From the cell containing the given text, extract its center point as (X, Y) coordinate. 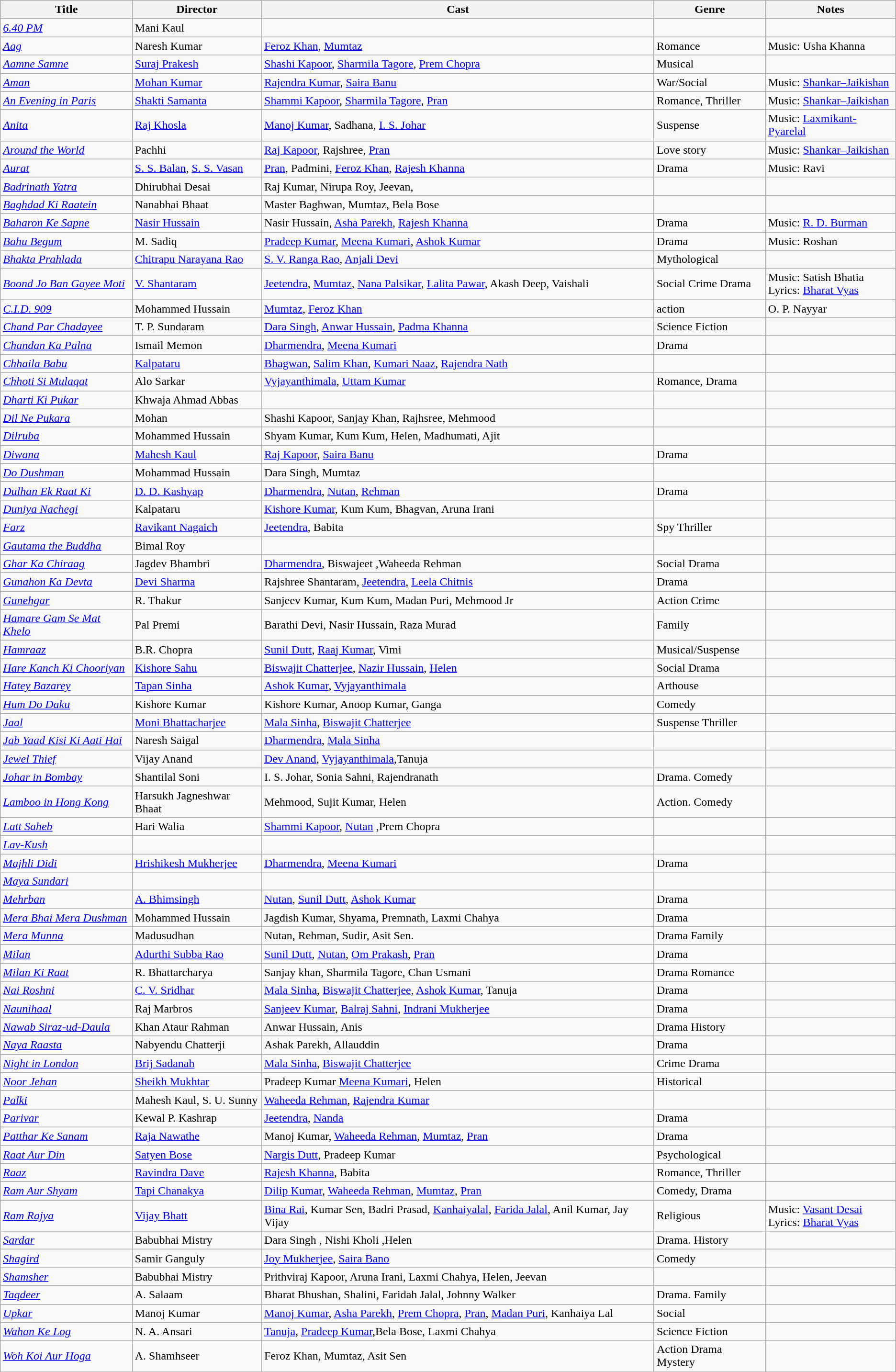
Wahan Ke Log (67, 1331)
Lav-Kush (67, 844)
Comedy, Drama (709, 1191)
Notes (830, 10)
A. Bhimsingh (197, 900)
Raj Kumar, Nirupa Roy, Jeevan, (458, 186)
Sanjeev Kumar, Balraj Sahni, Indrani Mukherjee (458, 1009)
Rajendra Kumar, Saira Banu (458, 82)
Mohammad Hussain (197, 472)
Dilip Kumar, Waheeda Rehman, Mumtaz, Pran (458, 1191)
Mahesh Kaul (197, 454)
Noor Jehan (67, 1081)
T. P. Sundaram (197, 327)
Duniya Nachegi (67, 509)
Nasir Hussain, Asha Parekh, Rajesh Khanna (458, 223)
Palki (67, 1100)
Pradeep Kumar, Meena Kumari, Ashok Kumar (458, 241)
R. Thakur (197, 600)
Woh Koi Aur Hoga (67, 1356)
Mehmood, Sujit Kumar, Helen (458, 801)
Nabyendu Chatterji (197, 1045)
Ismail Memon (197, 345)
Chand Par Chadayee (67, 327)
A. Shamhseer (197, 1356)
Anwar Hussain, Anis (458, 1027)
O. P. Nayyar (830, 309)
Title (67, 10)
Shamsher (67, 1277)
Music: Laxmikant-Pyarelal (830, 125)
Shantilal Soni (197, 777)
Bina Rai, Kumar Sen, Badri Prasad, Kanhaiyalal, Farida Jalal, Anil Kumar, Jay Vijay (458, 1216)
Mehrban (67, 900)
Hamare Gam Se Mat Khelo (67, 625)
Drama. Comedy (709, 777)
Rajesh Khanna, Babita (458, 1173)
Diwana (67, 454)
Nanabhai Bhaat (197, 204)
Nasir Hussain (197, 223)
Khan Ataur Rahman (197, 1027)
Pran, Padmini, Feroz Khan, Rajesh Khanna (458, 168)
Pachhi (197, 150)
Aurat (67, 168)
Hum Do Daku (67, 704)
Farz (67, 527)
Music: R. D. Burman (830, 223)
Tapi Chanakya (197, 1191)
Joy Mukherjee, Saira Bano (458, 1259)
Suraj Prakesh (197, 64)
Tapan Sinha (197, 686)
Gunehgar (67, 600)
Manoj Kumar, Asha Parekh, Prem Chopra, Pran, Madan Puri, Kanhaiya Lal (458, 1313)
Madusudhan (197, 936)
Kishore Kumar (197, 704)
Shammi Kapoor, Nutan ,Prem Chopra (458, 826)
Ravindra Dave (197, 1173)
Maya Sundari (67, 881)
R. Bhattarcharya (197, 972)
Shyam Kumar, Kum Kum, Helen, Madhumati, Ajit (458, 436)
Drama. Family (709, 1295)
Dharmendra, Nutan, Rehman (458, 491)
Night in London (67, 1063)
Music: Roshan (830, 241)
Brij Sadanah (197, 1063)
Rajshree Shantaram, Jeetendra, Leela Chitnis (458, 582)
Naresh Kumar (197, 46)
Crime Drama (709, 1063)
Johar in Bombay (67, 777)
Raj Kapoor, Saira Banu (458, 454)
Mohan Kumar (197, 82)
Shammi Kapoor, Sharmila Tagore, Pran (458, 101)
Prithviraj Kapoor, Aruna Irani, Laxmi Chahya, Helen, Jeevan (458, 1277)
Love story (709, 150)
Boond Jo Ban Gayee Moti (67, 284)
Mera Munna (67, 936)
Action Drama Mystery (709, 1356)
Ashak Parekh, Allauddin (458, 1045)
Bhakta Prahlada (67, 259)
Baghdad Ki Raatein (67, 204)
Pal Premi (197, 625)
Jab Yaad Kisi Ki Aati Hai (67, 741)
Nawab Siraz-ud-Daula (67, 1027)
Sheikh Mukhtar (197, 1081)
Moni Bhattacharjee (197, 722)
Manoj Kumar (197, 1313)
Director (197, 10)
Music: Ravi (830, 168)
Dharmendra, Biswajeet ,Waheeda Rehman (458, 564)
Raj Khosla (197, 125)
Manoj Kumar, Waheeda Rehman, Mumtaz, Pran (458, 1136)
Romance, Drama (709, 382)
Satyen Bose (197, 1154)
Social (709, 1313)
Mohan (197, 418)
Devi Sharma (197, 582)
Jagdev Bhambri (197, 564)
Aamne Samne (67, 64)
Drama. History (709, 1240)
Chandan Ka Palna (67, 345)
Latt Saheb (67, 826)
Dulhan Ek Raat Ki (67, 491)
Naresh Saigal (197, 741)
Sanjay khan, Sharmila Tagore, Chan Usmani (458, 972)
Tanuja, Pradeep Kumar,Bela Bose, Laxmi Chahya (458, 1331)
Raja Nawathe (197, 1136)
Gunahon Ka Devta (67, 582)
Mera Bhai Mera Dushman (67, 918)
Suspense (709, 125)
Bimal Roy (197, 545)
Aag (67, 46)
Drama Romance (709, 972)
Sunil Dutt, Raaj Kumar, Vimi (458, 650)
Romance (709, 46)
Dil Ne Pukara (67, 418)
Master Baghwan, Mumtaz, Bela Bose (458, 204)
Chhaila Babu (67, 363)
Biswajit Chatterjee, Nazir Hussain, Helen (458, 668)
Kishore Kumar, Kum Kum, Bhagvan, Aruna Irani (458, 509)
Barathi Devi, Nasir Hussain, Raza Murad (458, 625)
War/Social (709, 82)
S. S. Balan, S. S. Vasan (197, 168)
Alo Sarkar (197, 382)
Raat Aur Din (67, 1154)
Jeetendra, Nanda (458, 1118)
Dara Singh , Nishi Kholi ,Helen (458, 1240)
Vyjayanthimala, Uttam Kumar (458, 382)
Shashi Kapoor, Sharmila Tagore, Prem Chopra (458, 64)
Bharat Bhushan, Shalini, Faridah Jalal, Johnny Walker (458, 1295)
Drama History (709, 1027)
Lamboo in Hong Kong (67, 801)
Ravikant Nagaich (197, 527)
Jeetendra, Mumtaz, Nana Palsikar, Lalita Pawar, Akash Deep, Vaishali (458, 284)
Sunil Dutt, Nutan, Om Prakash, Pran (458, 954)
Feroz Khan, Mumtaz, Asit Sen (458, 1356)
Bahu Begum (67, 241)
Ashok Kumar, Vyjayanthimala (458, 686)
Milan (67, 954)
Around the World (67, 150)
Dara Singh, Anwar Hussain, Padma Khanna (458, 327)
Naunihaal (67, 1009)
Jagdish Kumar, Shyama, Premnath, Laxmi Chahya (458, 918)
Bhagwan, Salim Khan, Kumari Naaz, Rajendra Nath (458, 363)
Musical (709, 64)
Do Dushman (67, 472)
Suspense Thriller (709, 722)
Dharmendra, Mala Sinha (458, 741)
Mythological (709, 259)
action (709, 309)
Ram Aur Shyam (67, 1191)
Waheeda Rehman, Rajendra Kumar (458, 1100)
Nutan, Sunil Dutt, Ashok Kumar (458, 900)
Kishore Kumar, Anoop Kumar, Ganga (458, 704)
Music: Vasant DesaiLyrics: Bharat Vyas (830, 1216)
Shakti Samanta (197, 101)
Baharon Ke Sapne (67, 223)
Gautama the Buddha (67, 545)
Social Crime Drama (709, 284)
Religious (709, 1216)
Hamraaz (67, 650)
N. A. Ansari (197, 1331)
Milan Ki Raat (67, 972)
Majhli Didi (67, 863)
Spy Thriller (709, 527)
Jaal (67, 722)
An Evening in Paris (67, 101)
Feroz Khan, Mumtaz (458, 46)
C.I.D. 909 (67, 309)
Music: Satish BhatiaLyrics: Bharat Vyas (830, 284)
Taqdeer (67, 1295)
Musical/Suspense (709, 650)
Dara Singh, Mumtaz (458, 472)
V. Shantaram (197, 284)
Genre (709, 10)
Music: Usha Khanna (830, 46)
Dhirubhai Desai (197, 186)
I. S. Johar, Sonia Sahni, Rajendranath (458, 777)
Harsukh Jagneshwar Bhaat (197, 801)
Hrishikesh Mukherjee (197, 863)
Mani Kaul (197, 28)
C. V. Sridhar (197, 990)
Cast (458, 10)
Vijay Anand (197, 759)
Samir Ganguly (197, 1259)
Parivar (67, 1118)
Anita (67, 125)
Historical (709, 1081)
Patthar Ke Sanam (67, 1136)
D. D. Kashyap (197, 491)
Mahesh Kaul, S. U. Sunny (197, 1100)
Dharti Ki Pukar (67, 400)
Khwaja Ahmad Abbas (197, 400)
Action Crime (709, 600)
Sardar (67, 1240)
Psychological (709, 1154)
Mumtaz, Feroz Khan (458, 309)
Kewal P. Kashrap (197, 1118)
S. V. Ranga Rao, Anjali Devi (458, 259)
Chitrapu Narayana Rao (197, 259)
Hatey Bazarey (67, 686)
Chhoti Si Mulaqat (67, 382)
Aman (67, 82)
Drama Family (709, 936)
Kishore Sahu (197, 668)
6.40 PM (67, 28)
Raj Kapoor, Rajshree, Pran (458, 150)
Hari Walia (197, 826)
Jewel Thief (67, 759)
Action. Comedy (709, 801)
Raj Marbros (197, 1009)
Raaz (67, 1173)
Adurthi Subba Rao (197, 954)
Upkar (67, 1313)
Sanjeev Kumar, Kum Kum, Madan Puri, Mehmood Jr (458, 600)
M. Sadiq (197, 241)
Dilruba (67, 436)
Badrinath Yatra (67, 186)
Manoj Kumar, Sadhana, I. S. Johar (458, 125)
Pradeep Kumar Meena Kumari, Helen (458, 1081)
Nutan, Rehman, Sudir, Asit Sen. (458, 936)
Shashi Kapoor, Sanjay Khan, Rajhsree, Mehmood (458, 418)
Hare Kanch Ki Chooriyan (67, 668)
A. Salaam (197, 1295)
Arthouse (709, 686)
Nai Roshni (67, 990)
Mala Sinha, Biswajit Chatterjee, Ashok Kumar, Tanuja (458, 990)
Nargis Dutt, Pradeep Kumar (458, 1154)
B.R. Chopra (197, 650)
Ghar Ka Chiraag (67, 564)
Shagird (67, 1259)
Jeetendra, Babita (458, 527)
Vijay Bhatt (197, 1216)
Family (709, 625)
Naya Raasta (67, 1045)
Dev Anand, Vyjayanthimala,Tanuja (458, 759)
Ram Rajya (67, 1216)
